Capture the cell that displays the provided text and extract its (X, Y) central coordinate. 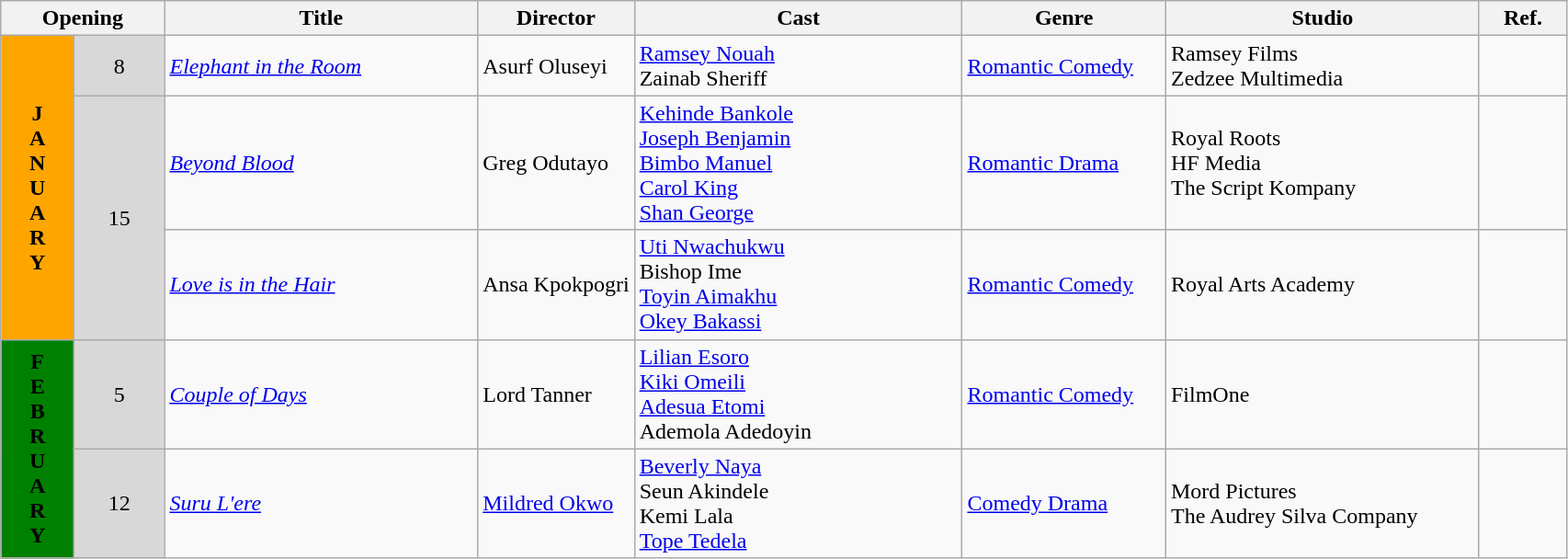
Lilian EsoroKiki OmeiliAdesua Etomi Ademola Adedoyin (798, 394)
Comedy Drama (1064, 504)
Uti NwachukwuBishop Ime Toyin AimakhuOkey Bakassi (798, 285)
Kehinde BankoleJoseph Benjamin Bimbo ManuelCarol KingShan George (798, 163)
Genre (1064, 18)
Beyond Blood (322, 163)
Title (322, 18)
Greg Odutayo (556, 163)
Asurf Oluseyi (556, 66)
FilmOne (1322, 394)
12 (119, 504)
Cast (798, 18)
Suru L'ere (322, 504)
Beverly NayaSeun AkindeleKemi Lala Tope Tedela (798, 504)
FEBRUARY (38, 449)
Elephant in the Room (322, 66)
Director (556, 18)
Ramsey Films Zedzee Multimedia (1322, 66)
JANUARY (38, 188)
Ansa Kpokpogri (556, 285)
Couple of Days (322, 394)
Royal Roots HF Media The Script Kompany (1322, 163)
Studio (1322, 18)
Romantic Drama (1064, 163)
Royal Arts Academy (1322, 285)
15 (119, 217)
Lord Tanner (556, 394)
Opening (83, 18)
Love is in the Hair (322, 285)
5 (119, 394)
8 (119, 66)
Ref. (1522, 18)
Ramsey NouahZainab Sheriff (798, 66)
Mildred Okwo (556, 504)
Mord Pictures The Audrey Silva Company (1322, 504)
